Find where the given text appears and provide that cell's center as (x, y) coordinate. 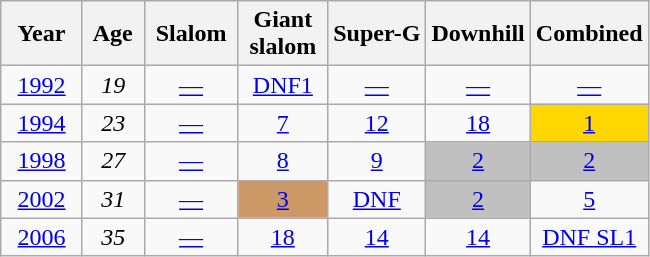
DNF SL1 (589, 237)
Downhill (478, 34)
3 (283, 199)
1 (589, 123)
1992 (42, 85)
DNF1 (283, 85)
DNF (377, 199)
Super-G (377, 34)
1994 (42, 123)
31 (113, 199)
1998 (42, 161)
2006 (42, 237)
Year (42, 34)
12 (377, 123)
23 (113, 123)
27 (113, 161)
35 (113, 237)
19 (113, 85)
Age (113, 34)
Combined (589, 34)
Slalom (191, 34)
Giant slalom (283, 34)
5 (589, 199)
8 (283, 161)
9 (377, 161)
7 (283, 123)
2002 (42, 199)
